Capture the cell that displays the provided text and extract its [X, Y] central coordinate. 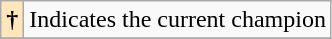
Indicates the current champion [178, 20]
† [12, 20]
